Search for the cell housing the specified text and yield its [X, Y] center coordinate. 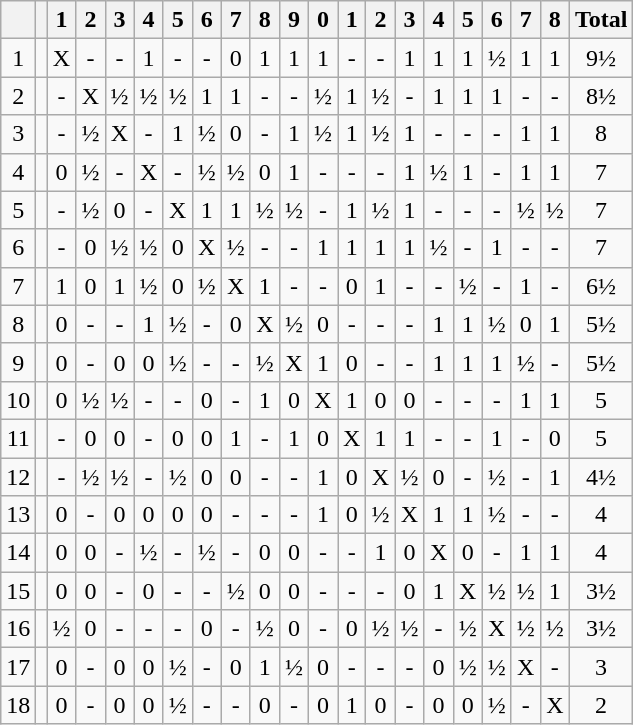
8½ [601, 96]
18 [18, 705]
Total [601, 20]
15 [18, 591]
9½ [601, 58]
13 [18, 515]
12 [18, 477]
17 [18, 667]
6½ [601, 286]
14 [18, 553]
10 [18, 400]
16 [18, 629]
4½ [601, 477]
11 [18, 438]
